Locate the cell with the specified text and output its [X, Y] center coordinate. 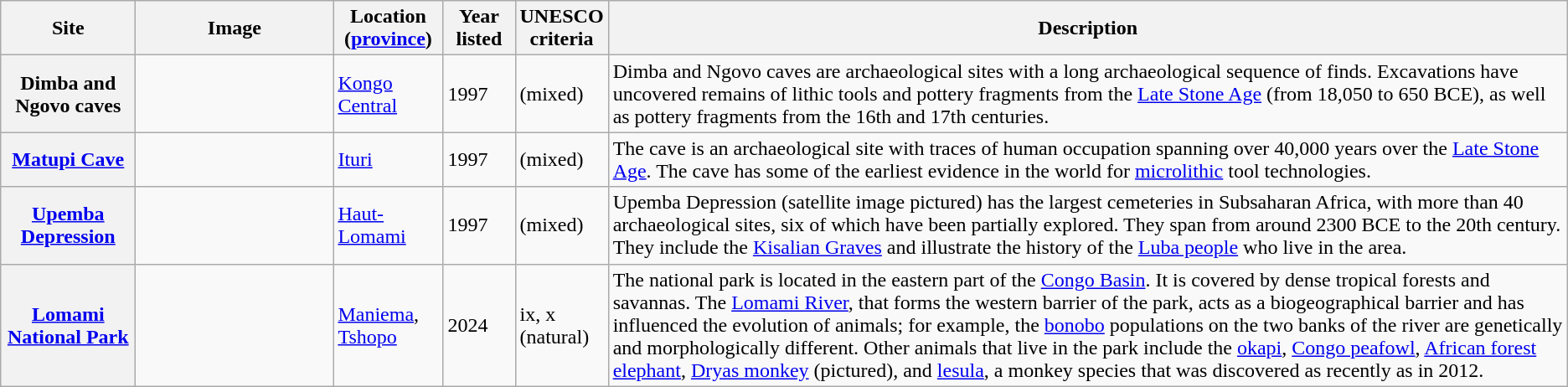
2024 [479, 325]
Lomami National Park [69, 325]
Site [69, 28]
Matupi Cave [69, 159]
Haut-Lomami [389, 225]
Kongo Central [389, 94]
Upemba Depression [69, 225]
Location (province) [389, 28]
Image [235, 28]
Year listed [479, 28]
Description [1087, 28]
Maniema, Tshopo [389, 325]
Ituri [389, 159]
ix, x (natural) [561, 325]
Dimba and Ngovo caves [69, 94]
UNESCO criteria [561, 28]
